Pinpoint the cell where the given text exists, returning its (x, y) midpoint coordinate. 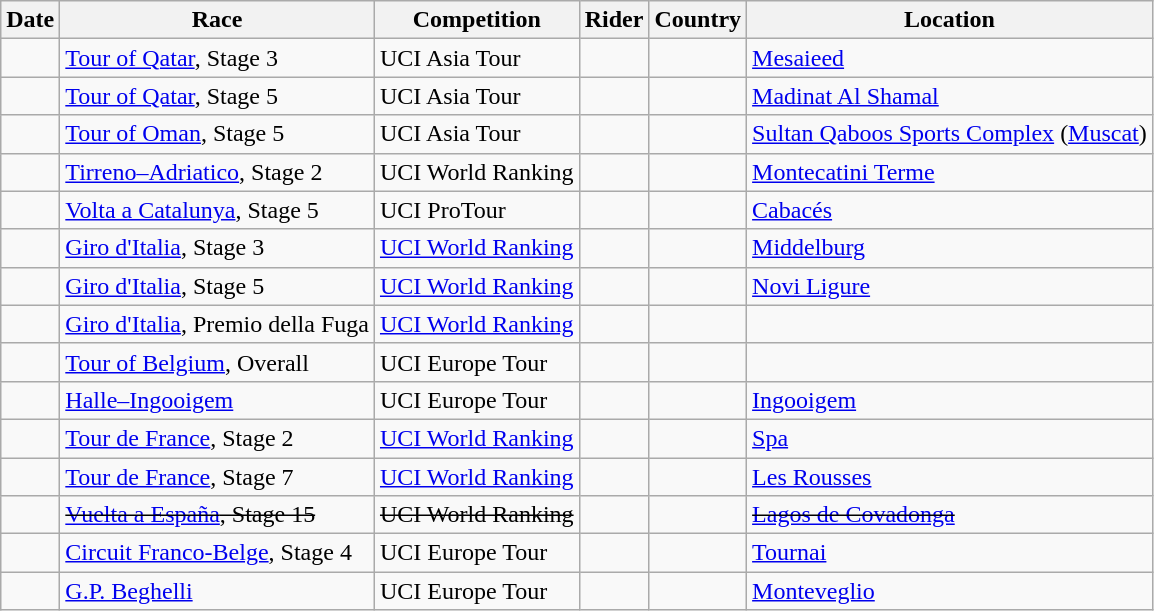
Giro d'Italia, Stage 5 (218, 286)
Tournai (950, 553)
Sultan Qaboos Sports Complex (Muscat) (950, 134)
UCI ProTour (476, 210)
Tour de France, Stage 2 (218, 438)
Competition (476, 20)
Novi Ligure (950, 286)
Giro d'Italia, Premio della Fuga (218, 324)
Halle–Ingooigem (218, 400)
Race (218, 20)
G.P. Beghelli (218, 591)
Montecatini Terme (950, 172)
Location (950, 20)
Spa (950, 438)
Tour de France, Stage 7 (218, 477)
Lagos de Covadonga (950, 515)
Les Rousses (950, 477)
Ingooigem (950, 400)
Circuit Franco-Belge, Stage 4 (218, 553)
Tirreno–Adriatico, Stage 2 (218, 172)
Madinat Al Shamal (950, 96)
Tour of Qatar, Stage 5 (218, 96)
Mesaieed (950, 58)
Giro d'Italia, Stage 3 (218, 248)
Volta a Catalunya, Stage 5 (218, 210)
Tour of Qatar, Stage 3 (218, 58)
Vuelta a España, Stage 15 (218, 515)
Cabacés (950, 210)
Rider (614, 20)
Date (30, 20)
Monteveglio (950, 591)
Tour of Belgium, Overall (218, 362)
Country (698, 20)
Tour of Oman, Stage 5 (218, 134)
Middelburg (950, 248)
